From the cell containing the given text, extract its center point as (X, Y) coordinate. 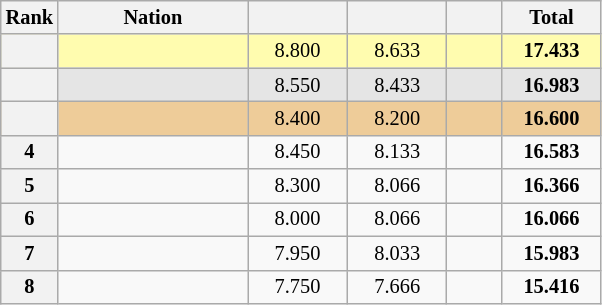
7 (30, 253)
4 (30, 152)
16.583 (552, 152)
15.416 (552, 287)
16.600 (552, 118)
Total (552, 17)
7.750 (298, 287)
16.066 (552, 219)
17.433 (552, 51)
8.033 (397, 253)
8.550 (298, 85)
6 (30, 219)
8.633 (397, 51)
5 (30, 186)
8.450 (298, 152)
8.300 (298, 186)
16.366 (552, 186)
8.200 (397, 118)
7.950 (298, 253)
8.133 (397, 152)
7.666 (397, 287)
15.983 (552, 253)
8.000 (298, 219)
Rank (30, 17)
8 (30, 287)
8.400 (298, 118)
8.800 (298, 51)
Nation (153, 17)
16.983 (552, 85)
8.433 (397, 85)
